Locate the cell with the specified text and output its [x, y] center coordinate. 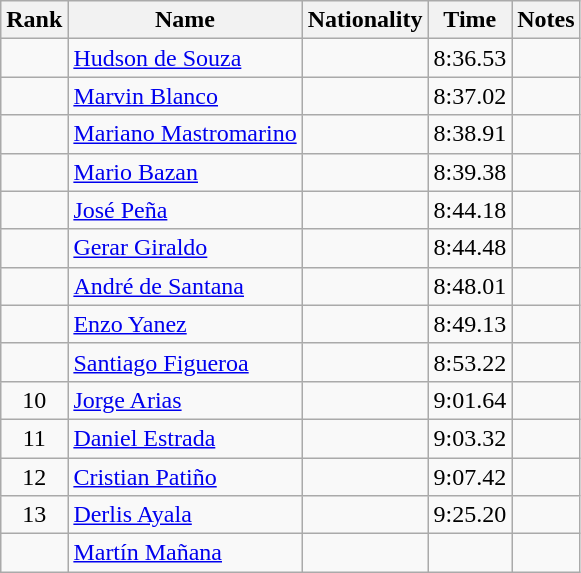
8:36.53 [470, 58]
Hudson de Souza [185, 58]
Nationality [365, 20]
Rank [34, 20]
11 [34, 438]
José Peña [185, 210]
9:07.42 [470, 477]
10 [34, 400]
9:03.32 [470, 438]
Derlis Ayala [185, 515]
Enzo Yanez [185, 324]
8:39.38 [470, 172]
8:48.01 [470, 286]
Jorge Arias [185, 400]
Gerar Giraldo [185, 248]
André de Santana [185, 286]
8:53.22 [470, 362]
Notes [546, 20]
Mario Bazan [185, 172]
Name [185, 20]
8:49.13 [470, 324]
Cristian Patiño [185, 477]
8:44.48 [470, 248]
Time [470, 20]
12 [34, 477]
13 [34, 515]
Mariano Mastromarino [185, 134]
9:25.20 [470, 515]
Daniel Estrada [185, 438]
8:38.91 [470, 134]
9:01.64 [470, 400]
Martín Mañana [185, 553]
8:44.18 [470, 210]
Marvin Blanco [185, 96]
8:37.02 [470, 96]
Santiago Figueroa [185, 362]
